Identify which cell holds the provided text, then report its [X, Y] central coordinate. 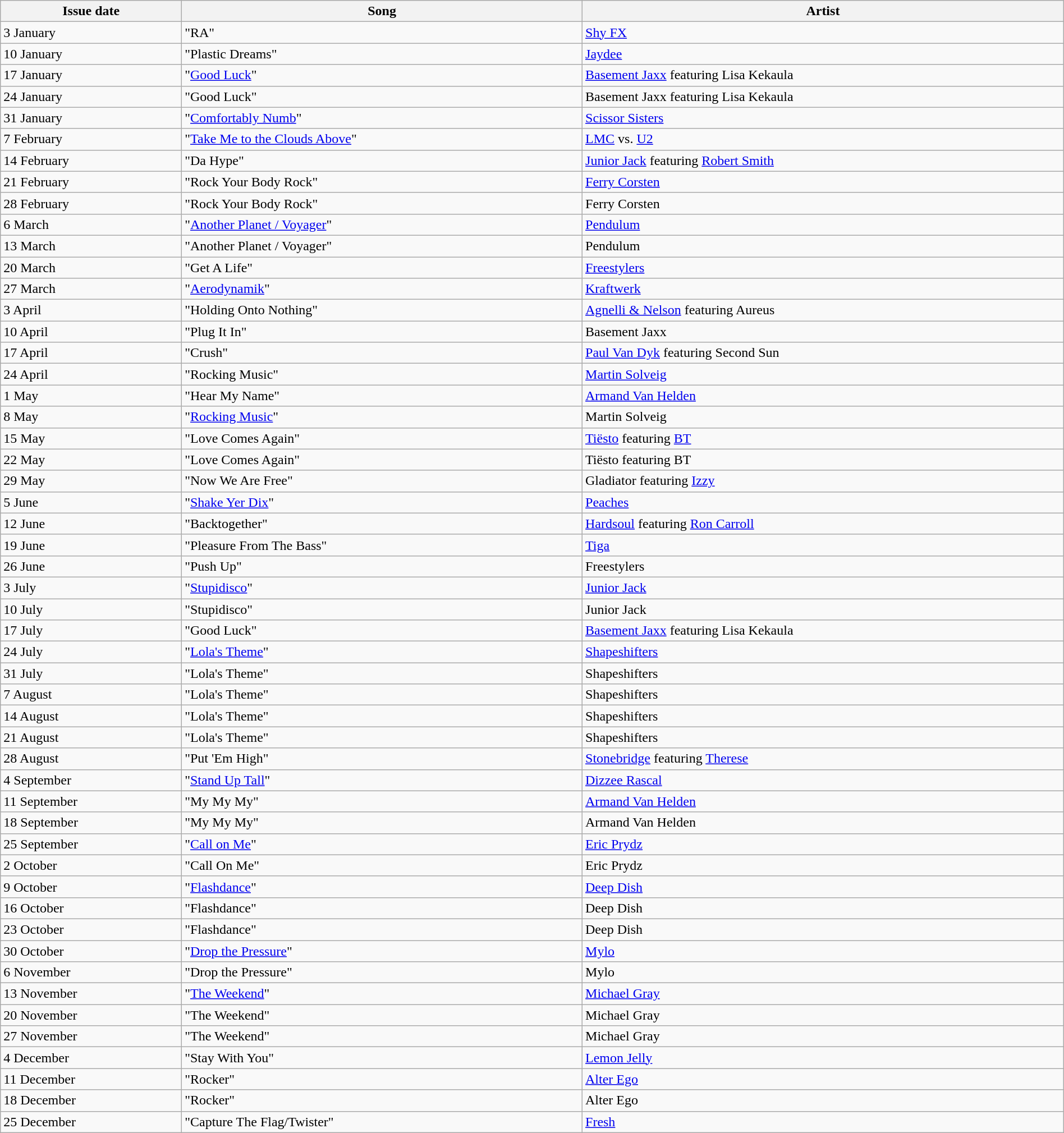
Junior Jack featuring Robert Smith [823, 160]
25 December [91, 1122]
"Da Hype" [382, 160]
"Holding Onto Nothing" [382, 310]
"Hear My Name" [382, 396]
10 April [91, 332]
Jaydee [823, 54]
"Call on Me" [382, 844]
LMC vs. U2 [823, 139]
Dizzee Rascal [823, 780]
Artist [823, 11]
17 July [91, 631]
30 October [91, 951]
14 August [91, 716]
Kraftwerk [823, 289]
Tiga [823, 545]
25 September [91, 844]
17 April [91, 353]
13 March [91, 246]
Lemon Jelly [823, 1058]
18 December [91, 1100]
21 August [91, 737]
5 June [91, 502]
9 October [91, 887]
Song [382, 11]
10 January [91, 54]
22 May [91, 460]
23 October [91, 929]
"Comfortably Numb" [382, 118]
10 July [91, 609]
20 March [91, 268]
17 January [91, 75]
6 November [91, 973]
Fresh [823, 1122]
Issue date [91, 11]
27 November [91, 1036]
11 September [91, 801]
28 August [91, 759]
3 July [91, 588]
"Plug It In" [382, 332]
"Aerodynamik" [382, 289]
11 December [91, 1079]
7 August [91, 695]
28 February [91, 203]
Agnelli & Nelson featuring Aureus [823, 310]
"Plastic Dreams" [382, 54]
"Call On Me" [382, 865]
"Stand Up Tall" [382, 780]
"Shake Yer Dix" [382, 502]
Peaches [823, 502]
7 February [91, 139]
14 February [91, 160]
"Now We Are Free" [382, 481]
"Push Up" [382, 566]
20 November [91, 1015]
16 October [91, 908]
Basement Jaxx [823, 332]
"Crush" [382, 353]
29 May [91, 481]
15 May [91, 438]
"Get A Life" [382, 268]
13 November [91, 994]
24 July [91, 652]
"Pleasure From The Bass" [382, 545]
4 September [91, 780]
26 June [91, 566]
Paul Van Dyk featuring Second Sun [823, 353]
27 March [91, 289]
"Take Me to the Clouds Above" [382, 139]
24 January [91, 97]
"Capture The Flag/Twister" [382, 1122]
"Put 'Em High" [382, 759]
6 March [91, 224]
12 June [91, 524]
2 October [91, 865]
Scissor Sisters [823, 118]
4 December [91, 1058]
3 January [91, 33]
Hardsoul featuring Ron Carroll [823, 524]
21 February [91, 182]
8 May [91, 417]
"Stay With You" [382, 1058]
19 June [91, 545]
"Backtogether" [382, 524]
"RA" [382, 33]
Shy FX [823, 33]
1 May [91, 396]
31 July [91, 673]
Stonebridge featuring Therese [823, 759]
31 January [91, 118]
Gladiator featuring Izzy [823, 481]
24 April [91, 374]
3 April [91, 310]
18 September [91, 823]
